Extract the [X, Y] coordinate from the center of the cell holding the provided text.  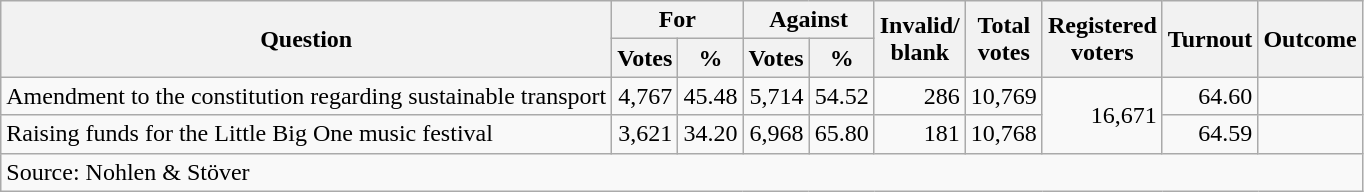
Outcome [1310, 39]
6,968 [776, 134]
34.20 [710, 134]
Totalvotes [1004, 39]
Amendment to the constitution regarding sustainable transport [306, 96]
64.60 [1210, 96]
3,621 [645, 134]
10,769 [1004, 96]
For [678, 20]
4,767 [645, 96]
Turnout [1210, 39]
64.59 [1210, 134]
Question [306, 39]
16,671 [1102, 115]
Invalid/blank [920, 39]
5,714 [776, 96]
45.48 [710, 96]
Registeredvoters [1102, 39]
54.52 [842, 96]
286 [920, 96]
Against [808, 20]
Source: Nohlen & Stöver [682, 172]
Raising funds for the Little Big One music festival [306, 134]
65.80 [842, 134]
10,768 [1004, 134]
181 [920, 134]
